Output the [x, y] coordinate of the center of the cell containing the given text.  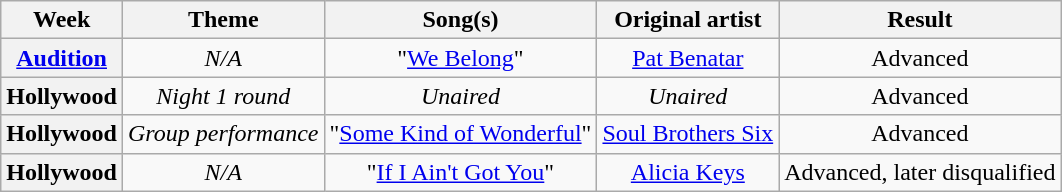
Alicia Keys [688, 172]
Pat Benatar [688, 58]
Night 1 round [224, 96]
Original artist [688, 20]
Result [920, 20]
Song(s) [460, 20]
Week [62, 20]
Group performance [224, 134]
Theme [224, 20]
"If I Ain't Got You" [460, 172]
Advanced, later disqualified [920, 172]
"Some Kind of Wonderful" [460, 134]
"We Belong" [460, 58]
Audition [62, 58]
Soul Brothers Six [688, 134]
